Detect which cell encompasses the target text, then output its (X, Y) center coordinate. 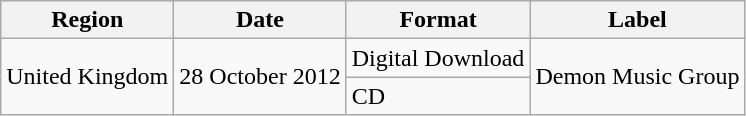
Demon Music Group (638, 77)
28 October 2012 (260, 77)
Date (260, 20)
CD (438, 96)
Label (638, 20)
Digital Download (438, 58)
Region (88, 20)
United Kingdom (88, 77)
Format (438, 20)
